Output the [x, y] coordinate of the center of the cell containing the given text.  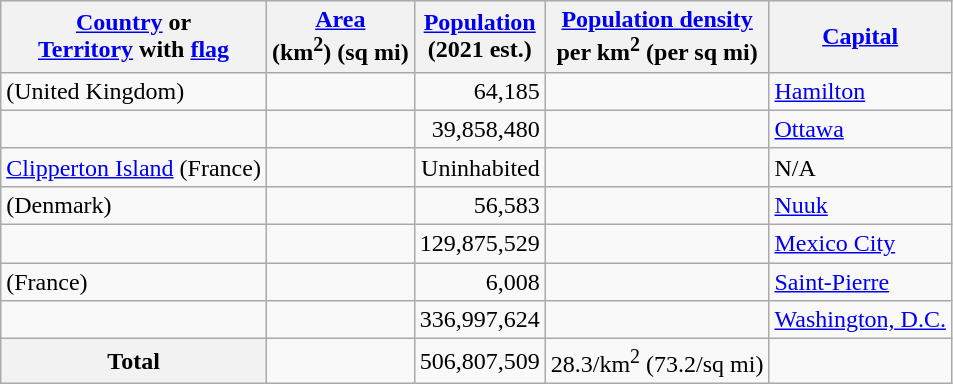
Washington, D.C. [860, 320]
Area(km2) (sq mi) [340, 37]
(United Kingdom) [134, 91]
Population(2021 est.) [480, 37]
Nuuk [860, 205]
(Denmark) [134, 205]
6,008 [480, 282]
Saint-Pierre [860, 282]
Clipperton Island (France) [134, 167]
Population densityper km2 (per sq mi) [657, 37]
Uninhabited [480, 167]
Mexico City [860, 244]
Capital [860, 37]
64,185 [480, 91]
56,583 [480, 205]
N/A [860, 167]
Country orTerritory with flag [134, 37]
506,807,509 [480, 362]
Hamilton [860, 91]
Total [134, 362]
129,875,529 [480, 244]
28.3/km2 (73.2/sq mi) [657, 362]
39,858,480 [480, 129]
(France) [134, 282]
336,997,624 [480, 320]
Ottawa [860, 129]
